Identify which cell holds the provided text, then report its [x, y] central coordinate. 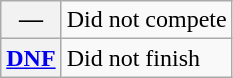
Did not compete [146, 20]
DNF [31, 58]
— [31, 20]
Did not finish [146, 58]
